Locate the cell with the specified text and output its [x, y] center coordinate. 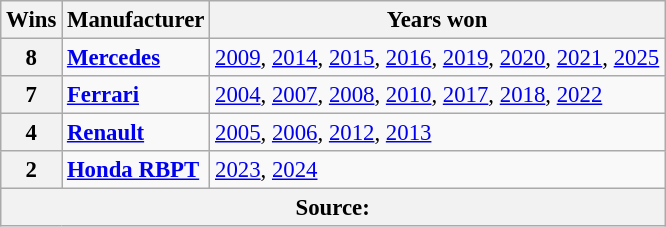
Manufacturer [136, 20]
Renault [136, 133]
Mercedes [136, 58]
Source: [333, 208]
Years won [438, 20]
Ferrari [136, 95]
2 [32, 170]
2009, 2014, 2015, 2016, 2019, 2020, 2021, 2025 [438, 58]
2005, 2006, 2012, 2013 [438, 133]
2023, 2024 [438, 170]
Wins [32, 20]
7 [32, 95]
Honda RBPT [136, 170]
4 [32, 133]
8 [32, 58]
2004, 2007, 2008, 2010, 2017, 2018, 2022 [438, 95]
